Locate the cell with the specified text and output its [x, y] center coordinate. 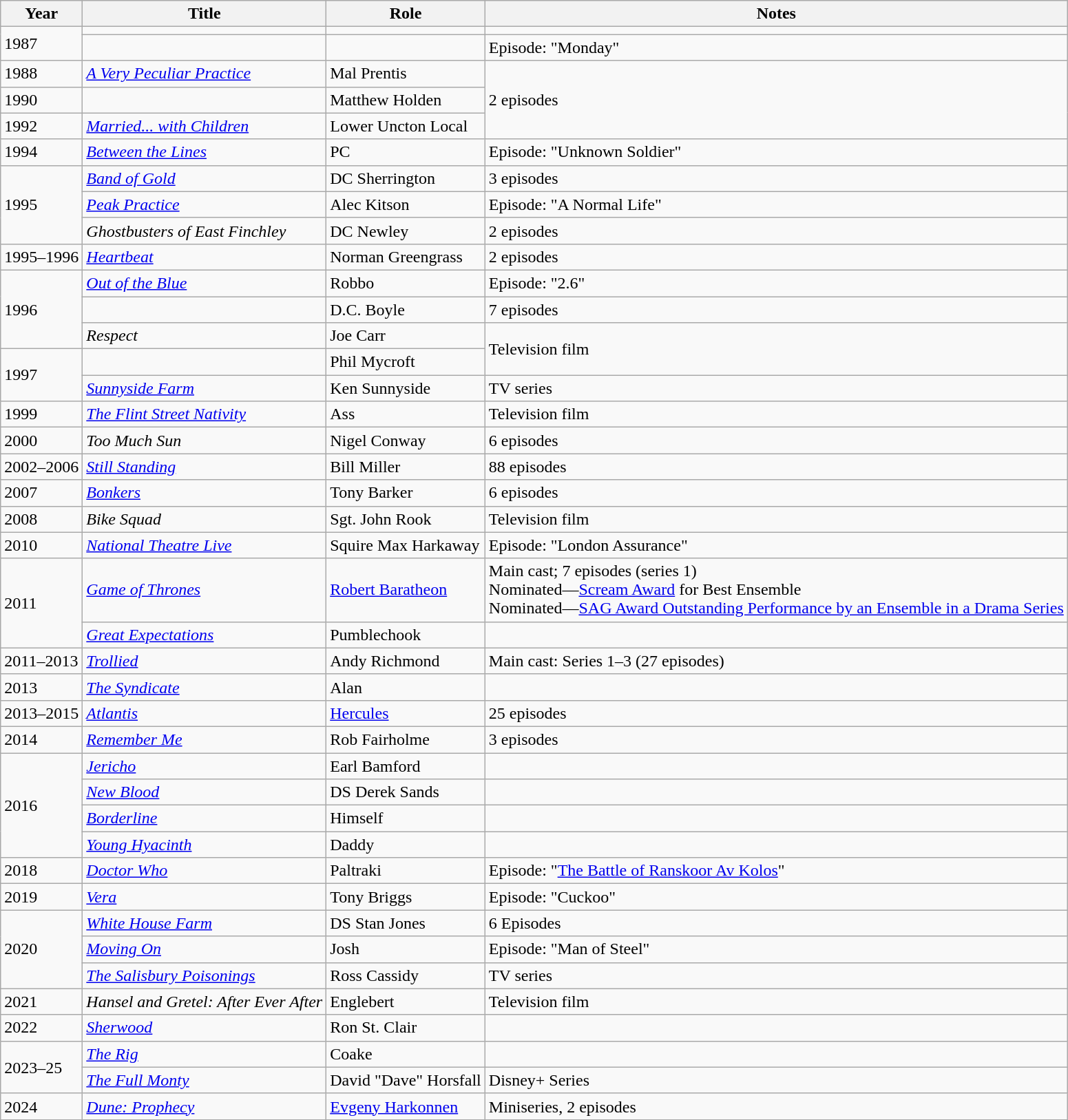
88 episodes [776, 467]
Evgeny Harkonnen [406, 1106]
Hercules [406, 713]
Married... with Children [205, 126]
2011–2013 [41, 661]
1990 [41, 100]
6 Episodes [776, 923]
2010 [41, 545]
2013 [41, 687]
Nigel Conway [406, 441]
2013–2015 [41, 713]
Bonkers [205, 493]
Disney+ Series [776, 1080]
The Full Monty [205, 1080]
Rob Fairholme [406, 739]
Sgt. John Rook [406, 519]
2011 [41, 603]
Earl Bamford [406, 766]
Phil Mycroft [406, 362]
Mal Prentis [406, 74]
Alan [406, 687]
1988 [41, 74]
A Very Peculiar Practice [205, 74]
7 episodes [776, 309]
2021 [41, 1002]
Sunnyside Farm [205, 388]
Great Expectations [205, 635]
White House Farm [205, 923]
Himself [406, 818]
Episode: "London Assurance" [776, 545]
2014 [41, 739]
Main cast; 7 episodes (series 1)Nominated—Scream Award for Best EnsembleNominated—SAG Award Outstanding Performance by an Ensemble in a Drama Series [776, 590]
PC [406, 152]
Episode: "Man of Steel" [776, 949]
Still Standing [205, 467]
Out of the Blue [205, 283]
Andy Richmond [406, 661]
Paltraki [406, 871]
Robert Baratheon [406, 590]
Bill Miller [406, 467]
2008 [41, 519]
Sherwood [205, 1028]
2000 [41, 441]
National Theatre Live [205, 545]
Josh [406, 949]
2023–25 [41, 1067]
1999 [41, 414]
2016 [41, 805]
Ross Cassidy [406, 975]
2018 [41, 871]
Role [406, 14]
1992 [41, 126]
Title [205, 14]
New Blood [205, 792]
Main cast: Series 1–3 (27 episodes) [776, 661]
DC Newley [406, 231]
Moving On [205, 949]
1996 [41, 309]
2020 [41, 949]
Notes [776, 14]
Episode: "Cuckoo" [776, 897]
Pumblechook [406, 635]
The Flint Street Nativity [205, 414]
Norman Greengrass [406, 257]
Squire Max Harkaway [406, 545]
Englebert [406, 1002]
Tony Briggs [406, 897]
The Syndicate [205, 687]
25 episodes [776, 713]
Atlantis [205, 713]
1997 [41, 375]
Daddy [406, 845]
Game of Thrones [205, 590]
Dune: Prophecy [205, 1106]
Bike Squad [205, 519]
Young Hyacinth [205, 845]
2019 [41, 897]
Year [41, 14]
2022 [41, 1028]
Vera [205, 897]
1995–1996 [41, 257]
1995 [41, 204]
Episode: "Monday" [776, 47]
D.C. Boyle [406, 309]
Ass [406, 414]
Borderline [205, 818]
Between the Lines [205, 152]
The Rig [205, 1054]
Alec Kitson [406, 204]
Episode: "Unknown Soldier" [776, 152]
DC Sherrington [406, 178]
Episode: "A Normal Life" [776, 204]
Joe Carr [406, 336]
Lower Uncton Local [406, 126]
Ghostbusters of East Finchley [205, 231]
Peak Practice [205, 204]
2007 [41, 493]
Trollied [205, 661]
DS Derek Sands [406, 792]
Remember Me [205, 739]
Episode: "2.6" [776, 283]
Doctor Who [205, 871]
DS Stan Jones [406, 923]
The Salisbury Poisonings [205, 975]
Ron St. Clair [406, 1028]
Matthew Holden [406, 100]
2024 [41, 1106]
Miniseries, 2 episodes [776, 1106]
Band of Gold [205, 178]
1987 [41, 44]
Jericho [205, 766]
Ken Sunnyside [406, 388]
Too Much Sun [205, 441]
Respect [205, 336]
2002–2006 [41, 467]
Tony Barker [406, 493]
Hansel and Gretel: After Ever After [205, 1002]
Episode: "The Battle of Ranskoor Av Kolos" [776, 871]
Robbo [406, 283]
David "Dave" Horsfall [406, 1080]
Coake [406, 1054]
Heartbeat [205, 257]
1994 [41, 152]
